Pinpoint the cell where the given text exists, returning its (X, Y) midpoint coordinate. 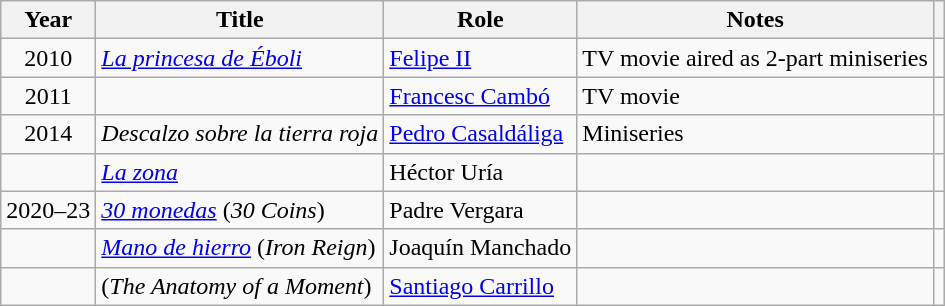
Héctor Uría (480, 172)
2020–23 (48, 210)
2011 (48, 96)
Padre Vergara (480, 210)
La zona (240, 172)
Felipe II (480, 58)
(The Anatomy of a Moment) (240, 286)
Francesc Cambó (480, 96)
2014 (48, 134)
Year (48, 20)
Role (480, 20)
Santiago Carrillo (480, 286)
Miniseries (756, 134)
Title (240, 20)
2010 (48, 58)
Joaquín Manchado (480, 248)
Notes (756, 20)
Descalzo sobre la tierra roja (240, 134)
La princesa de Éboli (240, 58)
TV movie aired as 2-part miniseries (756, 58)
30 monedas (30 Coins) (240, 210)
Mano de hierro (Iron Reign) (240, 248)
Pedro Casaldáliga (480, 134)
TV movie (756, 96)
